Output the [x, y] coordinate of the center of the cell containing the given text.  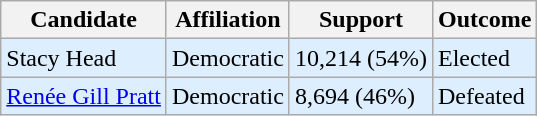
Support [360, 20]
Stacy Head [84, 58]
Defeated [484, 96]
10,214 (54%) [360, 58]
Outcome [484, 20]
Candidate [84, 20]
Affiliation [228, 20]
Renée Gill Pratt [84, 96]
Elected [484, 58]
8,694 (46%) [360, 96]
